Find where the given text appears and provide that cell's center as [X, Y] coordinate. 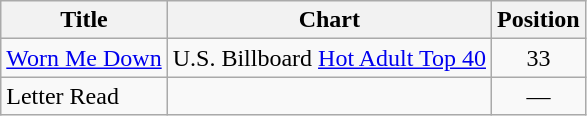
Letter Read [84, 96]
33 [539, 58]
Position [539, 20]
Title [84, 20]
— [539, 96]
Chart [329, 20]
U.S. Billboard Hot Adult Top 40 [329, 58]
Worn Me Down [84, 58]
